Pinpoint the cell where the given text exists, returning its [X, Y] midpoint coordinate. 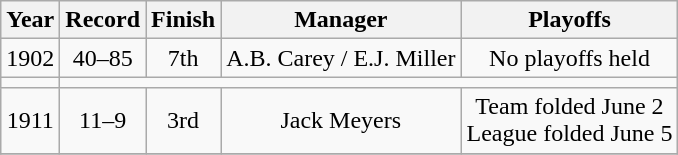
Finish [184, 20]
3rd [184, 120]
Jack Meyers [341, 120]
Record [103, 20]
Manager [341, 20]
11–9 [103, 120]
A.B. Carey / E.J. Miller [341, 58]
Year [30, 20]
No playoffs held [570, 58]
7th [184, 58]
Playoffs [570, 20]
40–85 [103, 58]
1902 [30, 58]
1911 [30, 120]
Team folded June 2League folded June 5 [570, 120]
